Return (x, y) of the center of cell containing provided text 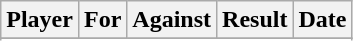
Date (322, 20)
Player (40, 20)
For (102, 20)
Against (172, 20)
Result (255, 20)
